From the cell containing the given text, extract its center point as [X, Y] coordinate. 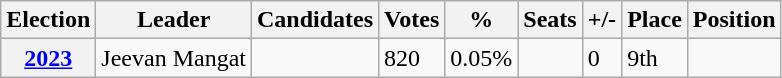
0.05% [482, 58]
0 [602, 58]
Leader [174, 20]
Candidates [314, 20]
Place [655, 20]
% [482, 20]
2023 [48, 58]
Jeevan Mangat [174, 58]
820 [412, 58]
+/- [602, 20]
9th [655, 58]
Election [48, 20]
Seats [550, 20]
Votes [412, 20]
Position [734, 20]
